For the text-containing cell, return its midpoint in (x, y) coordinate format. 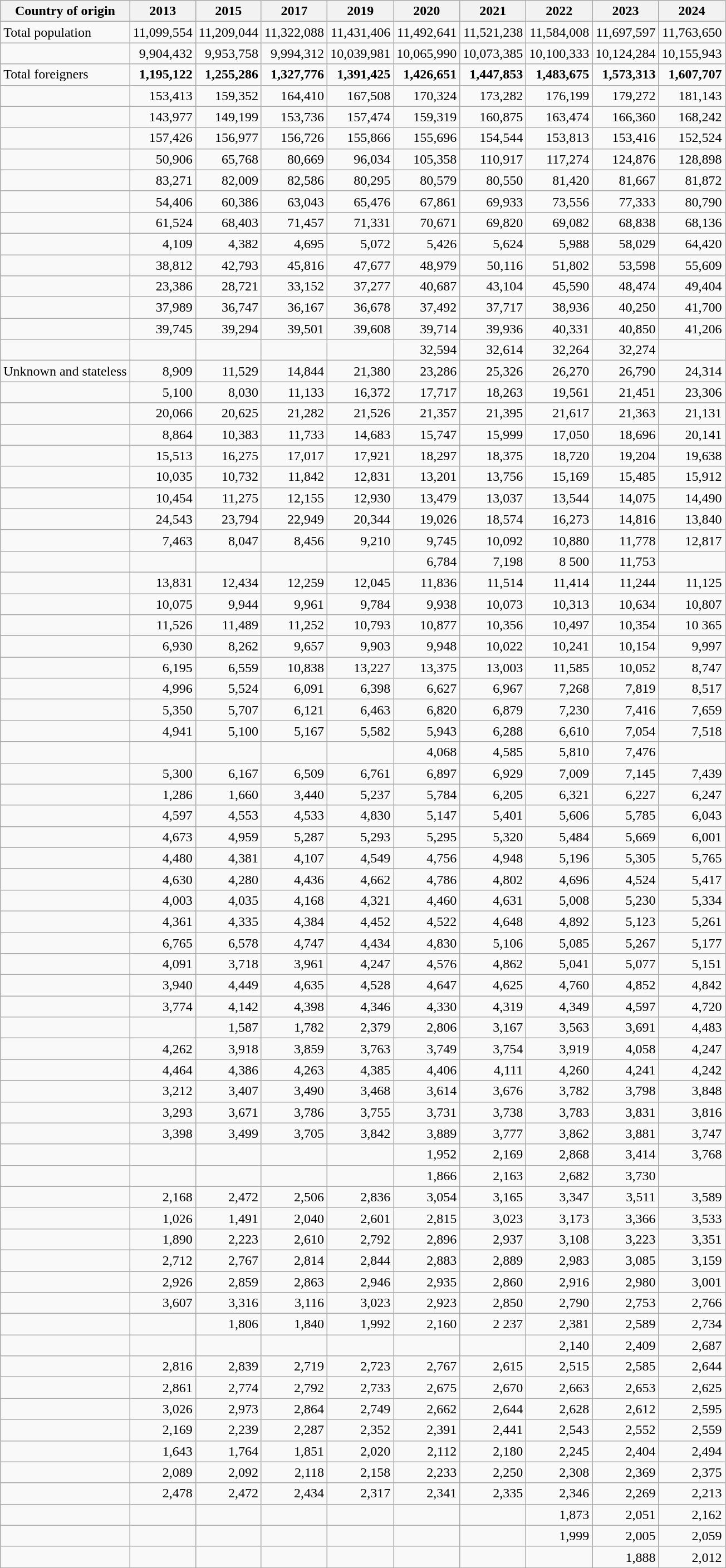
3,108 (559, 1239)
13,479 (426, 498)
1,286 (163, 795)
4,625 (493, 985)
2,836 (361, 1197)
1,764 (228, 1451)
11,414 (559, 583)
3,212 (163, 1091)
9,903 (361, 647)
4,862 (493, 964)
68,838 (626, 223)
5,147 (426, 816)
36,747 (228, 308)
2,020 (361, 1451)
15,485 (626, 477)
11,244 (626, 583)
9,953,758 (228, 53)
39,294 (228, 329)
12,045 (361, 583)
21,357 (426, 413)
17,717 (426, 392)
39,608 (361, 329)
4,406 (426, 1070)
40,250 (626, 308)
3,786 (294, 1112)
2,118 (294, 1472)
55,609 (691, 265)
9,944 (228, 604)
68,136 (691, 223)
4,068 (426, 752)
2,926 (163, 1281)
37,989 (163, 308)
11,133 (294, 392)
15,999 (493, 435)
4,241 (626, 1070)
80,579 (426, 180)
10,075 (163, 604)
3,499 (228, 1133)
61,524 (163, 223)
6,463 (361, 710)
22,949 (294, 519)
4,260 (559, 1070)
5,624 (493, 244)
9,657 (294, 647)
5,300 (163, 773)
4,524 (626, 879)
4,321 (361, 900)
2,112 (426, 1451)
9,961 (294, 604)
6,897 (426, 773)
10,022 (493, 647)
3,940 (163, 985)
20,066 (163, 413)
3,961 (294, 964)
4,483 (691, 1028)
2,059 (691, 1536)
6,559 (228, 668)
4,091 (163, 964)
6,929 (493, 773)
2,163 (493, 1176)
16,275 (228, 456)
2,734 (691, 1324)
1,806 (228, 1324)
2,670 (493, 1388)
9,948 (426, 647)
11,778 (626, 540)
4,522 (426, 921)
4,168 (294, 900)
1,327,776 (294, 75)
4,647 (426, 985)
2,687 (691, 1345)
6,288 (493, 731)
20,141 (691, 435)
8,747 (691, 668)
2,239 (228, 1430)
2,749 (361, 1409)
2,712 (163, 1260)
5,123 (626, 921)
9,997 (691, 647)
2,868 (559, 1155)
5,417 (691, 879)
6,784 (426, 561)
3,671 (228, 1112)
4,996 (163, 689)
13,227 (361, 668)
8,517 (691, 689)
4,263 (294, 1070)
11,489 (228, 625)
2022 (559, 11)
4,464 (163, 1070)
21,451 (626, 392)
3,798 (626, 1091)
12,259 (294, 583)
18,375 (493, 456)
6,167 (228, 773)
1,026 (163, 1218)
3,167 (493, 1028)
1,607,707 (691, 75)
4,948 (493, 858)
8,864 (163, 435)
3,774 (163, 1007)
2,612 (626, 1409)
17,017 (294, 456)
20,625 (228, 413)
4,786 (426, 879)
39,745 (163, 329)
41,700 (691, 308)
13,201 (426, 477)
1,992 (361, 1324)
69,082 (559, 223)
2,806 (426, 1028)
28,721 (228, 287)
5,261 (691, 921)
5,151 (691, 964)
9,904,432 (163, 53)
36,167 (294, 308)
4,035 (228, 900)
1,999 (559, 1536)
14,816 (626, 519)
2,790 (559, 1303)
156,726 (294, 138)
49,404 (691, 287)
3,165 (493, 1197)
4,630 (163, 879)
67,861 (426, 201)
71,331 (361, 223)
Total foreigners (65, 75)
18,574 (493, 519)
6,043 (691, 816)
11,526 (163, 625)
13,003 (493, 668)
10,154 (626, 647)
50,906 (163, 159)
3,848 (691, 1091)
3,614 (426, 1091)
15,513 (163, 456)
82,586 (294, 180)
4,747 (294, 943)
Country of origin (65, 11)
21,617 (559, 413)
11,209,044 (228, 32)
2,250 (493, 1472)
168,242 (691, 117)
10,877 (426, 625)
5,041 (559, 964)
4,892 (559, 921)
159,352 (228, 96)
3,705 (294, 1133)
2,434 (294, 1493)
45,590 (559, 287)
54,406 (163, 201)
3,862 (559, 1133)
18,297 (426, 456)
2,341 (426, 1493)
5,484 (559, 837)
2,269 (626, 1493)
6,765 (163, 943)
16,273 (559, 519)
2,766 (691, 1303)
2,180 (493, 1451)
6,761 (361, 773)
19,026 (426, 519)
5,177 (691, 943)
10,454 (163, 498)
69,933 (493, 201)
2,287 (294, 1430)
5,295 (426, 837)
4,242 (691, 1070)
5,230 (626, 900)
3,607 (163, 1303)
4,533 (294, 816)
8,047 (228, 540)
2,753 (626, 1303)
4,585 (493, 752)
4,576 (426, 964)
32,594 (426, 350)
4,449 (228, 985)
15,912 (691, 477)
10,035 (163, 477)
4,528 (361, 985)
2020 (426, 11)
47,677 (361, 265)
164,410 (294, 96)
58,029 (626, 244)
10,880 (559, 540)
10,356 (493, 625)
3,768 (691, 1155)
3,676 (493, 1091)
2,896 (426, 1239)
4,346 (361, 1007)
5,784 (426, 795)
19,204 (626, 456)
3,718 (228, 964)
4,756 (426, 858)
25,326 (493, 371)
2,973 (228, 1409)
153,413 (163, 96)
3,747 (691, 1133)
12,155 (294, 498)
3,440 (294, 795)
10,383 (228, 435)
16,372 (361, 392)
2,682 (559, 1176)
23,286 (426, 371)
7,476 (626, 752)
2,937 (493, 1239)
21,395 (493, 413)
4,696 (559, 879)
3,730 (626, 1176)
5,669 (626, 837)
36,678 (361, 308)
4,480 (163, 858)
5,426 (426, 244)
4,142 (228, 1007)
10,497 (559, 625)
2,245 (559, 1451)
5,606 (559, 816)
2,352 (361, 1430)
5,943 (426, 731)
2,559 (691, 1430)
2,675 (426, 1388)
21,282 (294, 413)
10,793 (361, 625)
3,085 (626, 1260)
7,819 (626, 689)
23,306 (691, 392)
2,610 (294, 1239)
4,107 (294, 858)
10 365 (691, 625)
3,366 (626, 1218)
7,009 (559, 773)
2,158 (361, 1472)
1,660 (228, 795)
48,474 (626, 287)
5,305 (626, 858)
3,054 (426, 1197)
70,671 (426, 223)
11,275 (228, 498)
6,930 (163, 647)
2023 (626, 11)
7,518 (691, 731)
11,252 (294, 625)
13,840 (691, 519)
18,263 (493, 392)
5,077 (626, 964)
170,324 (426, 96)
40,331 (559, 329)
8,456 (294, 540)
5,810 (559, 752)
2,653 (626, 1388)
39,714 (426, 329)
6,820 (426, 710)
18,696 (626, 435)
4,436 (294, 879)
143,977 (163, 117)
2,662 (426, 1409)
5,988 (559, 244)
41,206 (691, 329)
32,264 (559, 350)
4,385 (361, 1070)
10,073 (493, 604)
73,556 (559, 201)
3,351 (691, 1239)
3,919 (559, 1049)
7,054 (626, 731)
7,659 (691, 710)
1,873 (559, 1515)
37,492 (426, 308)
4,648 (493, 921)
7,268 (559, 689)
10,354 (626, 625)
3,754 (493, 1049)
2,814 (294, 1260)
13,037 (493, 498)
80,790 (691, 201)
10,838 (294, 668)
19,561 (559, 392)
81,667 (626, 180)
2,494 (691, 1451)
5,350 (163, 710)
1,391,425 (361, 75)
11,431,406 (361, 32)
2021 (493, 11)
2,628 (559, 1409)
13,544 (559, 498)
2017 (294, 11)
5,196 (559, 858)
4,695 (294, 244)
45,816 (294, 265)
12,434 (228, 583)
2,375 (691, 1472)
11,585 (559, 668)
6,879 (493, 710)
3,777 (493, 1133)
10,634 (626, 604)
1,573,313 (626, 75)
4,549 (361, 858)
1,426,651 (426, 75)
4,386 (228, 1070)
4,635 (294, 985)
8,262 (228, 647)
3,316 (228, 1303)
2,844 (361, 1260)
48,979 (426, 265)
128,898 (691, 159)
9,938 (426, 604)
2,864 (294, 1409)
24,543 (163, 519)
2,601 (361, 1218)
3,563 (559, 1028)
160,875 (493, 117)
1,851 (294, 1451)
173,282 (493, 96)
11,763,650 (691, 32)
3,691 (626, 1028)
2,719 (294, 1367)
10,155,943 (691, 53)
2,615 (493, 1367)
2 237 (493, 1324)
3,859 (294, 1049)
2,381 (559, 1324)
38,936 (559, 308)
51,802 (559, 265)
3,490 (294, 1091)
2,839 (228, 1367)
10,313 (559, 604)
124,876 (626, 159)
1,952 (426, 1155)
9,784 (361, 604)
10,732 (228, 477)
1,447,853 (493, 75)
26,790 (626, 371)
1,840 (294, 1324)
3,731 (426, 1112)
2,233 (426, 1472)
3,738 (493, 1112)
15,169 (559, 477)
9,210 (361, 540)
3,347 (559, 1197)
2,515 (559, 1367)
26,270 (559, 371)
10,124,284 (626, 53)
1,888 (626, 1557)
10,052 (626, 668)
10,092 (493, 540)
15,747 (426, 435)
3,782 (559, 1091)
1,483,675 (559, 75)
2,409 (626, 1345)
17,921 (361, 456)
10,100,333 (559, 53)
9,994,312 (294, 53)
3,407 (228, 1091)
3,763 (361, 1049)
4,553 (228, 816)
2,168 (163, 1197)
4,361 (163, 921)
4,058 (626, 1049)
4,349 (559, 1007)
2,552 (626, 1430)
11,099,554 (163, 32)
7,230 (559, 710)
4,720 (691, 1007)
2,816 (163, 1367)
6,967 (493, 689)
11,521,238 (493, 32)
13,756 (493, 477)
3,159 (691, 1260)
153,813 (559, 138)
2,223 (228, 1239)
5,072 (361, 244)
3,816 (691, 1112)
3,026 (163, 1409)
2,092 (228, 1472)
2,317 (361, 1493)
71,457 (294, 223)
2,308 (559, 1472)
5,287 (294, 837)
159,319 (426, 117)
23,386 (163, 287)
14,075 (626, 498)
19,638 (691, 456)
2,774 (228, 1388)
80,550 (493, 180)
10,073,385 (493, 53)
21,363 (626, 413)
5,765 (691, 858)
2,506 (294, 1197)
1,782 (294, 1028)
154,544 (493, 138)
37,277 (361, 287)
13,375 (426, 668)
40,850 (626, 329)
2,883 (426, 1260)
1,587 (228, 1028)
152,524 (691, 138)
6,321 (559, 795)
5,582 (361, 731)
2,051 (626, 1515)
63,043 (294, 201)
2,391 (426, 1430)
6,001 (691, 837)
4,842 (691, 985)
65,768 (228, 159)
3,755 (361, 1112)
Total population (65, 32)
155,696 (426, 138)
2,040 (294, 1218)
3,223 (626, 1239)
3,511 (626, 1197)
7,416 (626, 710)
4,941 (163, 731)
68,403 (228, 223)
11,584,008 (559, 32)
6,205 (493, 795)
166,360 (626, 117)
4,802 (493, 879)
6,578 (228, 943)
8 500 (559, 561)
3,749 (426, 1049)
2,815 (426, 1218)
2,733 (361, 1388)
2,441 (493, 1430)
21,526 (361, 413)
2,863 (294, 1281)
2,404 (626, 1451)
11,125 (691, 583)
3,398 (163, 1133)
2,946 (361, 1281)
2,859 (228, 1281)
2,860 (493, 1281)
11,753 (626, 561)
2,723 (361, 1367)
2,012 (691, 1557)
42,793 (228, 265)
11,836 (426, 583)
23,794 (228, 519)
153,736 (294, 117)
5,167 (294, 731)
5,237 (361, 795)
14,844 (294, 371)
156,977 (228, 138)
50,116 (493, 265)
4,262 (163, 1049)
2,346 (559, 1493)
2019 (361, 11)
13,831 (163, 583)
105,358 (426, 159)
1,866 (426, 1176)
149,199 (228, 117)
3,783 (559, 1112)
4,109 (163, 244)
10,039,981 (361, 53)
12,817 (691, 540)
37,717 (493, 308)
2024 (691, 11)
53,598 (626, 265)
40,687 (426, 287)
3,881 (626, 1133)
8,909 (163, 371)
4,335 (228, 921)
9,745 (426, 540)
12,831 (361, 477)
2,625 (691, 1388)
33,152 (294, 287)
6,091 (294, 689)
4,319 (493, 1007)
64,420 (691, 244)
2,162 (691, 1515)
3,889 (426, 1133)
12,930 (361, 498)
2,980 (626, 1281)
2,369 (626, 1472)
4,662 (361, 879)
3,173 (559, 1218)
163,474 (559, 117)
2,861 (163, 1388)
7,198 (493, 561)
176,199 (559, 96)
2,140 (559, 1345)
3,116 (294, 1303)
2,543 (559, 1430)
2,663 (559, 1388)
10,065,990 (426, 53)
1,890 (163, 1239)
18,720 (559, 456)
10,241 (559, 647)
4,381 (228, 858)
5,524 (228, 689)
80,669 (294, 159)
3,293 (163, 1112)
11,492,641 (426, 32)
2013 (163, 11)
24,314 (691, 371)
2,160 (426, 1324)
110,917 (493, 159)
5,785 (626, 816)
179,272 (626, 96)
153,416 (626, 138)
6,195 (163, 668)
2,585 (626, 1367)
3,842 (361, 1133)
4,760 (559, 985)
5,267 (626, 943)
5,320 (493, 837)
6,610 (559, 731)
5,106 (493, 943)
4,330 (426, 1007)
5,085 (559, 943)
4,673 (163, 837)
3,589 (691, 1197)
3,001 (691, 1281)
157,426 (163, 138)
6,509 (294, 773)
2,889 (493, 1260)
3,533 (691, 1218)
2,005 (626, 1536)
83,271 (163, 180)
2,213 (691, 1493)
38,812 (163, 265)
32,274 (626, 350)
2,923 (426, 1303)
1,491 (228, 1218)
32,614 (493, 350)
167,508 (361, 96)
6,227 (626, 795)
5,707 (228, 710)
60,386 (228, 201)
2,850 (493, 1303)
43,104 (493, 287)
17,050 (559, 435)
96,034 (361, 159)
4,460 (426, 900)
4,434 (361, 943)
5,293 (361, 837)
Unknown and stateless (65, 371)
82,009 (228, 180)
11,514 (493, 583)
8,030 (228, 392)
11,733 (294, 435)
4,003 (163, 900)
2,935 (426, 1281)
5,334 (691, 900)
2015 (228, 11)
39,501 (294, 329)
1,255,286 (228, 75)
81,420 (559, 180)
21,131 (691, 413)
6,627 (426, 689)
69,820 (493, 223)
1,643 (163, 1451)
21,380 (361, 371)
2,089 (163, 1472)
3,468 (361, 1091)
6,398 (361, 689)
5,008 (559, 900)
14,490 (691, 498)
20,344 (361, 519)
10,807 (691, 604)
6,121 (294, 710)
11,697,597 (626, 32)
11,842 (294, 477)
77,333 (626, 201)
7,463 (163, 540)
4,959 (228, 837)
6,247 (691, 795)
4,280 (228, 879)
2,335 (493, 1493)
157,474 (361, 117)
3,831 (626, 1112)
2,379 (361, 1028)
5,401 (493, 816)
4,398 (294, 1007)
39,936 (493, 329)
4,852 (626, 985)
155,866 (361, 138)
65,476 (361, 201)
181,143 (691, 96)
14,683 (361, 435)
4,384 (294, 921)
7,439 (691, 773)
2,983 (559, 1260)
2,478 (163, 1493)
1,195,122 (163, 75)
4,452 (361, 921)
2,589 (626, 1324)
80,295 (361, 180)
7,145 (626, 773)
4,382 (228, 244)
4,631 (493, 900)
117,274 (559, 159)
2,916 (559, 1281)
11,529 (228, 371)
4,111 (493, 1070)
81,872 (691, 180)
11,322,088 (294, 32)
3,918 (228, 1049)
2,595 (691, 1409)
3,414 (626, 1155)
